For the text-containing cell, return its midpoint in (X, Y) coordinate format. 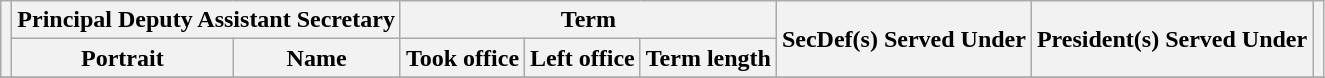
Took office (462, 58)
Portrait (122, 58)
Principal Deputy Assistant Secretary (206, 20)
SecDef(s) Served Under (904, 39)
Left office (583, 58)
Term (588, 20)
Term length (708, 58)
President(s) Served Under (1172, 39)
Name (317, 58)
